Identify which cell holds the provided text, then report its (X, Y) central coordinate. 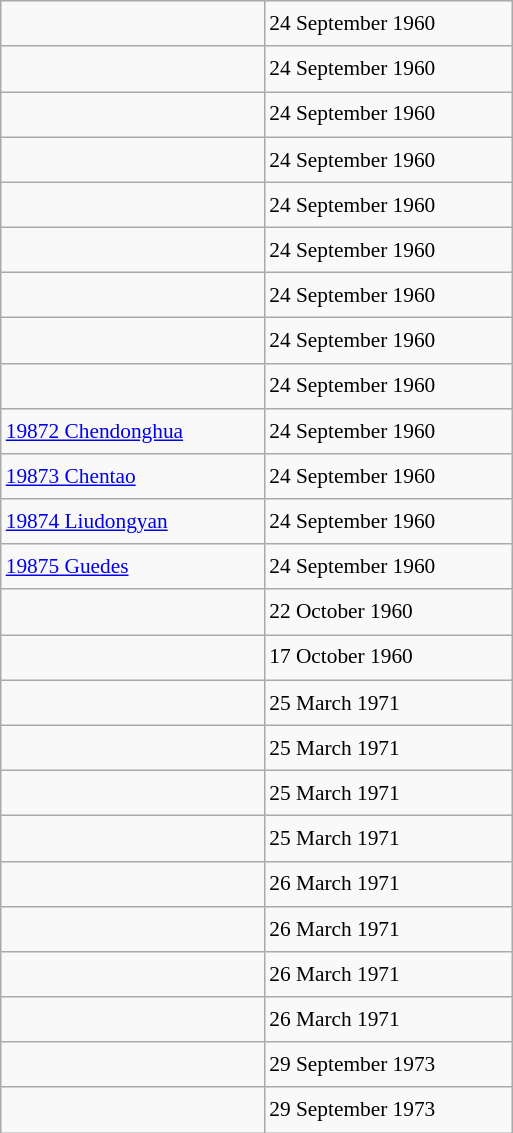
22 October 1960 (388, 612)
19873 Chentao (132, 476)
19874 Liudongyan (132, 522)
19872 Chendonghua (132, 430)
19875 Guedes (132, 566)
17 October 1960 (388, 658)
